For the text-containing cell, return its midpoint in [x, y] coordinate format. 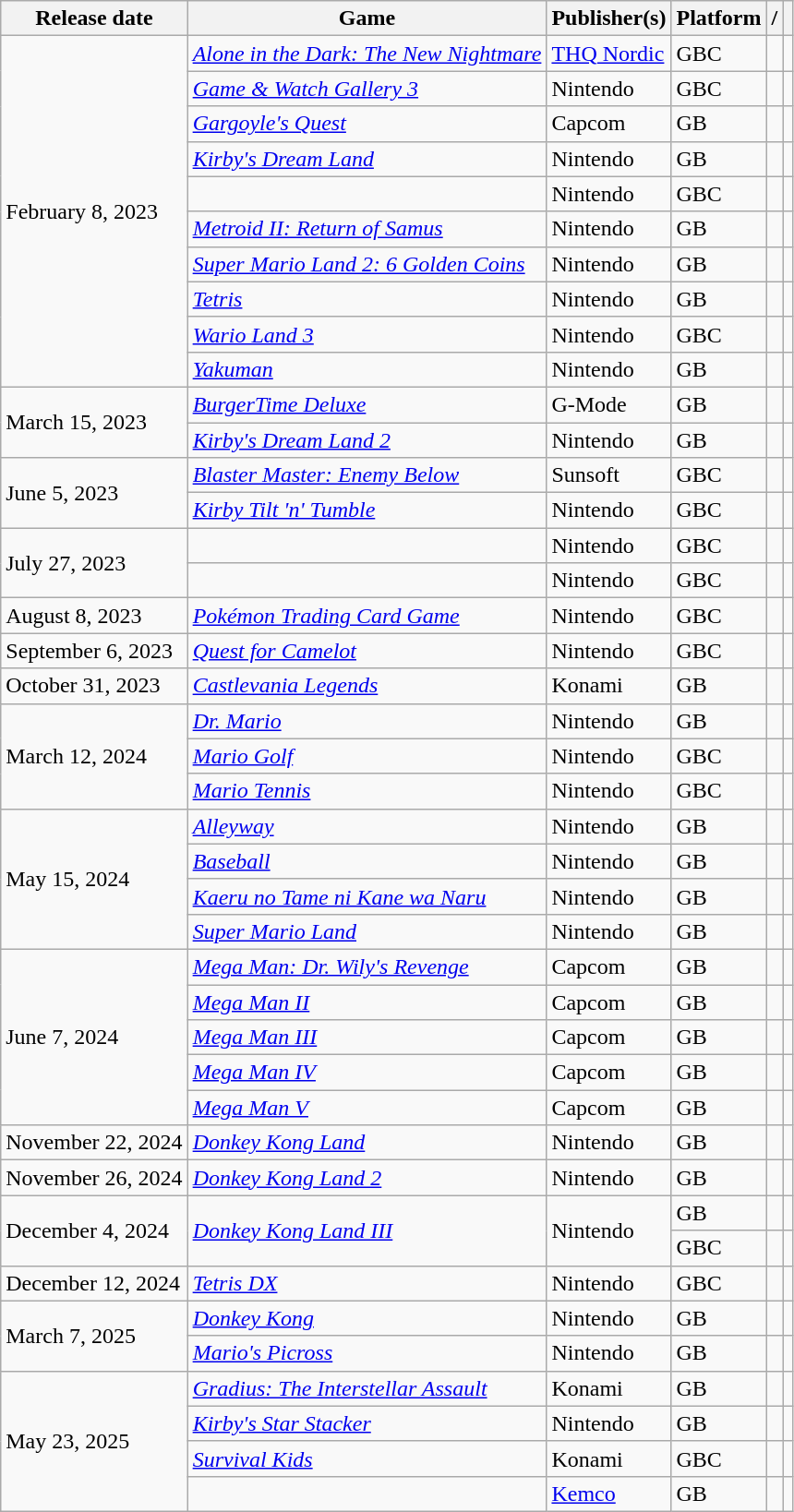
THQ Nordic [609, 54]
Kaeru no Tame ni Kane wa Naru [367, 896]
Blaster Master: Enemy Below [367, 475]
Donkey Kong Land III [367, 1230]
Kirby's Dream Land 2 [367, 440]
Donkey Kong [367, 1318]
Mega Man V [367, 1108]
July 27, 2023 [94, 563]
Wario Land 3 [367, 334]
Kemco [609, 1494]
Super Mario Land [367, 931]
Alleyway [367, 826]
Publisher(s) [609, 18]
Baseball [367, 861]
February 8, 2023 [94, 212]
May 23, 2025 [94, 1441]
October 31, 2023 [94, 686]
Metroid II: Return of Samus [367, 229]
November 26, 2024 [94, 1178]
BurgerTime Deluxe [367, 404]
Mega Man: Dr. Wily's Revenge [367, 966]
Survival Kids [367, 1458]
Quest for Camelot [367, 651]
March 15, 2023 [94, 422]
Mario Golf [367, 756]
Mario's Picross [367, 1353]
June 7, 2024 [94, 1037]
Pokémon Trading Card Game [367, 616]
Mega Man III [367, 1038]
Game [367, 18]
Gargoyle's Quest [367, 124]
August 8, 2023 [94, 616]
March 7, 2025 [94, 1336]
Mario Tennis [367, 791]
June 5, 2023 [94, 493]
November 22, 2024 [94, 1143]
May 15, 2024 [94, 879]
Donkey Kong Land [367, 1143]
December 4, 2024 [94, 1230]
Super Mario Land 2: 6 Golden Coins [367, 264]
Mega Man II [367, 1002]
Yakuman [367, 369]
Mega Man IV [367, 1073]
Sunsoft [609, 475]
/ [775, 18]
Gradius: The Interstellar Assault [367, 1388]
G-Mode [609, 404]
Tetris [367, 299]
Platform [718, 18]
Kirby Tilt 'n' Tumble [367, 510]
March 12, 2024 [94, 756]
Game & Watch Gallery 3 [367, 89]
Castlevania Legends [367, 686]
Donkey Kong Land 2 [367, 1178]
Dr. Mario [367, 721]
Tetris DX [367, 1283]
September 6, 2023 [94, 651]
Release date [94, 18]
Kirby's Star Stacker [367, 1423]
December 12, 2024 [94, 1283]
Kirby's Dream Land [367, 159]
Alone in the Dark: The New Nightmare [367, 54]
